Provide the (X, Y) coordinate of the cell's center where the given text is located.  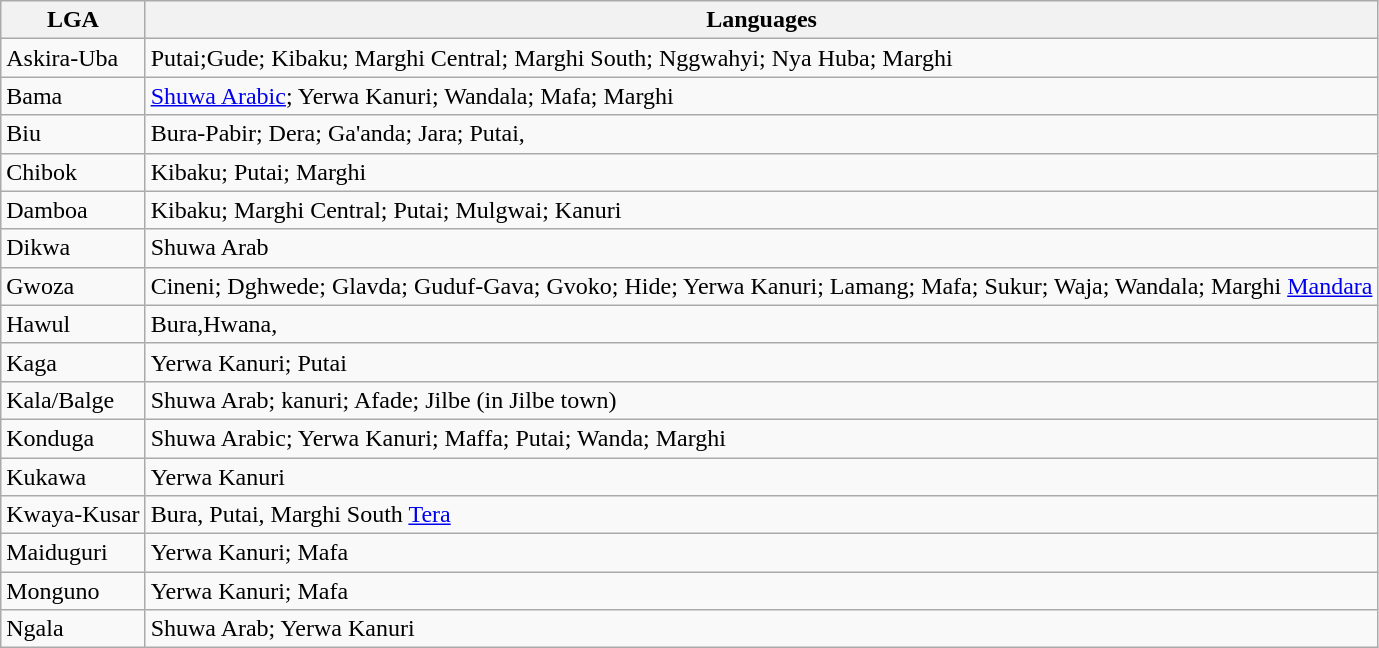
Shuwa Arabic; Yerwa Kanuri; Wandala; Mafa; Marghi (762, 96)
Kwaya-Kusar (73, 515)
Monguno (73, 591)
Damboa (73, 210)
Kibaku; Marghi Central; Putai; Mulgwai; Kanuri (762, 210)
Chibok (73, 172)
Shuwa Arab; kanuri; Afade; Jilbe (in Jilbe town) (762, 400)
Languages (762, 20)
Shuwa Arab; Yerwa Kanuri (762, 629)
LGA (73, 20)
Bura,Hwana, (762, 324)
Shuwa Arab (762, 248)
Dikwa (73, 248)
Kaga (73, 362)
Kibaku; Putai; Marghi (762, 172)
Bura-Pabir; Dera; Ga'anda; Jara; Putai, (762, 134)
Askira-Uba (73, 58)
Kukawa (73, 477)
Hawul (73, 324)
Konduga (73, 438)
Shuwa Arabic; Yerwa Kanuri; Maffa; Putai; Wanda; Marghi (762, 438)
Biu (73, 134)
Yerwa Kanuri; Putai (762, 362)
Yerwa Kanuri (762, 477)
Putai;Gude; Kibaku; Marghi Central; Marghi South; Nggwahyi; Nya Huba; Marghi (762, 58)
Maiduguri (73, 553)
Bama (73, 96)
Bura, Putai, Marghi South Tera (762, 515)
Ngala (73, 629)
Gwoza (73, 286)
Cineni; Dghwede; Glavda; Guduf-Gava; Gvoko; Hide; Yerwa Kanuri; Lamang; Mafa; Sukur; Waja; Wandala; Marghi Mandara (762, 286)
Kala/Balge (73, 400)
